Locate the cell with the specified text and output its [x, y] center coordinate. 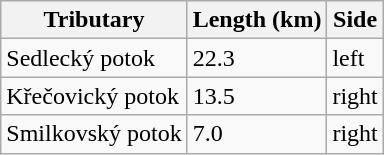
7.0 [257, 134]
13.5 [257, 96]
Tributary [94, 20]
Křečovický potok [94, 96]
Sedlecký potok [94, 58]
Side [355, 20]
Smilkovský potok [94, 134]
22.3 [257, 58]
Length (km) [257, 20]
left [355, 58]
